Extract the (x, y) coordinate from the center of the cell holding the provided text.  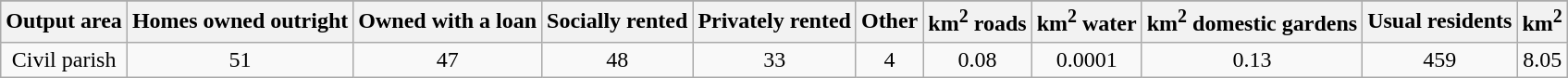
0.08 (977, 59)
Civil parish (65, 59)
Privately rented (775, 22)
33 (775, 59)
47 (448, 59)
Homes owned outright (240, 22)
Other (889, 22)
km2 water (1086, 22)
Output area (65, 22)
Socially rented (618, 22)
0.13 (1252, 59)
51 (240, 59)
4 (889, 59)
459 (1439, 59)
km2 (1542, 22)
km2 roads (977, 22)
Usual residents (1439, 22)
0.0001 (1086, 59)
8.05 (1542, 59)
Owned with a loan (448, 22)
km2 domestic gardens (1252, 22)
48 (618, 59)
